Identify which cell holds the provided text, then report its [x, y] central coordinate. 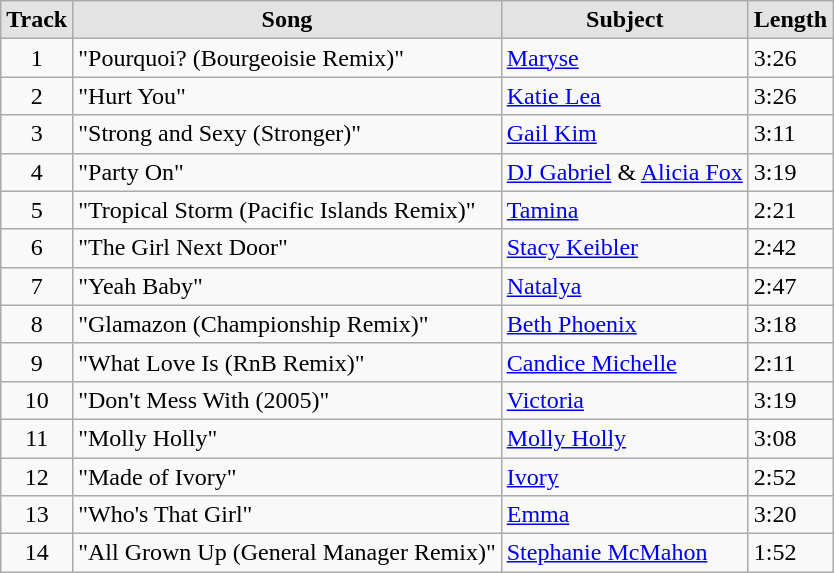
1 [37, 58]
11 [37, 438]
13 [37, 515]
Gail Kim [624, 134]
Stephanie McMahon [624, 553]
Emma [624, 515]
"Party On" [288, 172]
2:47 [790, 286]
3 [37, 134]
Katie Lea [624, 96]
"Molly Holly" [288, 438]
Tamina [624, 210]
Ivory [624, 477]
14 [37, 553]
3:08 [790, 438]
4 [37, 172]
1:52 [790, 553]
2 [37, 96]
"Made of Ivory" [288, 477]
2:11 [790, 362]
10 [37, 400]
Natalya [624, 286]
"Who's That Girl" [288, 515]
Length [790, 20]
2:52 [790, 477]
2:21 [790, 210]
DJ Gabriel & Alicia Fox [624, 172]
9 [37, 362]
"Pourquoi? (Bourgeoisie Remix)" [288, 58]
Candice Michelle [624, 362]
"Strong and Sexy (Stronger)" [288, 134]
2:42 [790, 248]
3:18 [790, 324]
"Don't Mess With (2005)" [288, 400]
Maryse [624, 58]
Track [37, 20]
Molly Holly [624, 438]
"Hurt You" [288, 96]
Beth Phoenix [624, 324]
5 [37, 210]
"Yeah Baby" [288, 286]
3:11 [790, 134]
Victoria [624, 400]
3:20 [790, 515]
"Tropical Storm (Pacific Islands Remix)" [288, 210]
Stacy Keibler [624, 248]
"What Love Is (RnB Remix)" [288, 362]
"Glamazon (Championship Remix)" [288, 324]
12 [37, 477]
7 [37, 286]
"The Girl Next Door" [288, 248]
Song [288, 20]
Subject [624, 20]
"All Grown Up (General Manager Remix)" [288, 553]
8 [37, 324]
6 [37, 248]
